Search for the cell housing the specified text and yield its (X, Y) center coordinate. 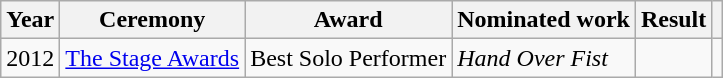
The Stage Awards (152, 58)
Ceremony (152, 20)
Award (348, 20)
Year (30, 20)
Nominated work (544, 20)
2012 (30, 58)
Result (673, 20)
Best Solo Performer (348, 58)
Hand Over Fist (544, 58)
